Determine the (x, y) coordinate at the center of the cell enclosing the given text.  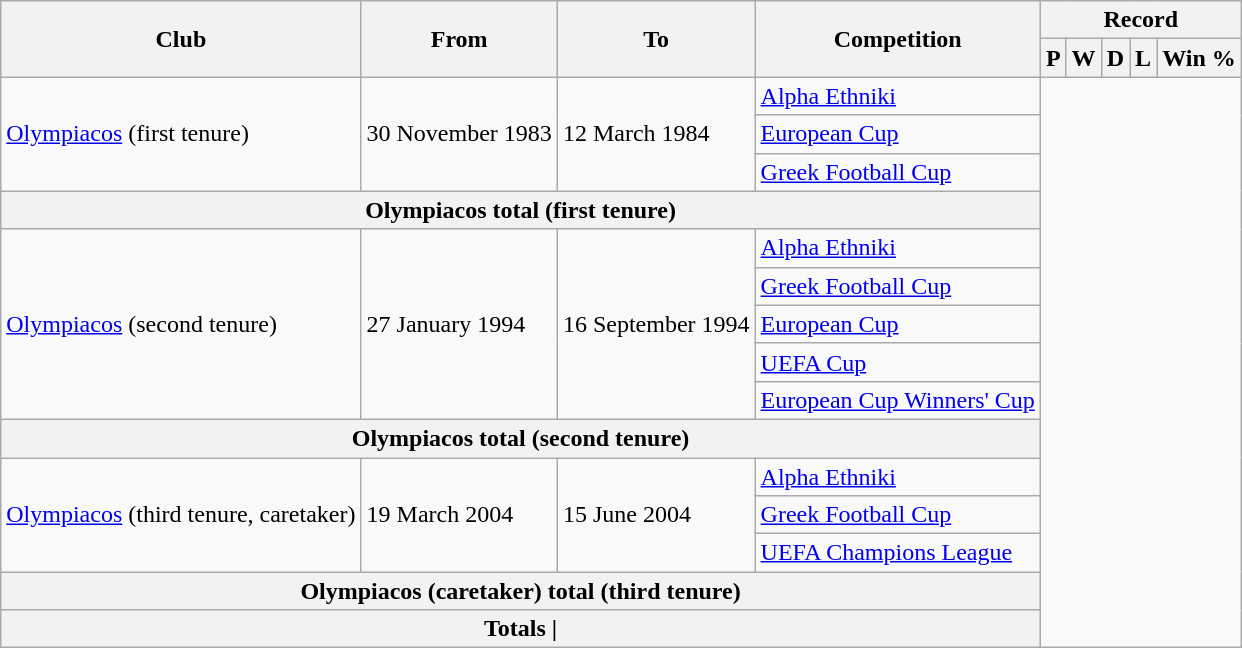
27 January 1994 (459, 324)
To (656, 39)
15 June 2004 (656, 515)
Competition (898, 39)
19 March 2004 (459, 515)
From (459, 39)
Olympiacos (caretaker) total (third tenure) (521, 591)
Record (1140, 20)
European Cup Winners' Cup (898, 400)
Olympiacos (third tenure, caretaker) (181, 515)
W (1084, 58)
P (1053, 58)
UEFA Champions League (898, 553)
12 March 1984 (656, 134)
Club (181, 39)
16 September 1994 (656, 324)
Olympiacos (second tenure) (181, 324)
Olympiacos total (first tenure) (521, 210)
UEFA Cup (898, 362)
Win % (1200, 58)
L (1144, 58)
Olympiacos total (second tenure) (521, 438)
D (1115, 58)
Olympiacos (first tenure) (181, 134)
30 November 1983 (459, 134)
Totals | (521, 629)
